Provide the [X, Y] coordinate of the cell's center where the given text is located.  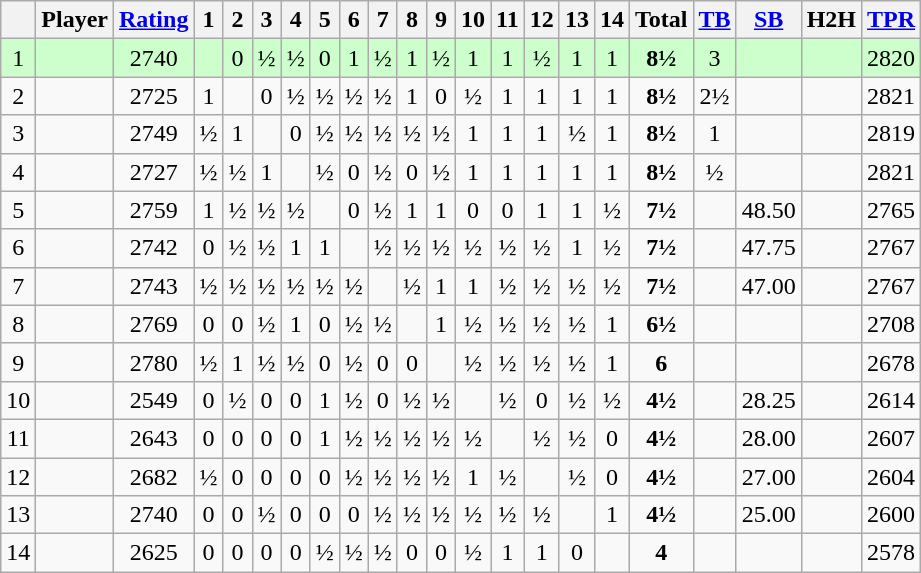
TB [714, 20]
2727 [154, 172]
Rating [154, 20]
2725 [154, 96]
2578 [892, 553]
SB [768, 20]
2643 [154, 438]
H2H [831, 20]
2614 [892, 400]
2780 [154, 362]
2743 [154, 286]
2678 [892, 362]
2769 [154, 324]
2749 [154, 134]
Player [75, 20]
2½ [714, 96]
28.25 [768, 400]
2819 [892, 134]
2604 [892, 477]
48.50 [768, 210]
2820 [892, 58]
25.00 [768, 515]
2549 [154, 400]
2625 [154, 553]
2759 [154, 210]
2682 [154, 477]
47.75 [768, 248]
28.00 [768, 438]
TPR [892, 20]
2607 [892, 438]
6½ [661, 324]
2765 [892, 210]
27.00 [768, 477]
47.00 [768, 286]
2742 [154, 248]
Total [661, 20]
2600 [892, 515]
2708 [892, 324]
